Return the [X, Y] coordinate for the center point of the cell that contains the specified text.  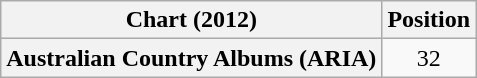
Chart (2012) [192, 20]
Position [429, 20]
Australian Country Albums (ARIA) [192, 58]
32 [429, 58]
